Find where the given text appears and provide that cell's center as (X, Y) coordinate. 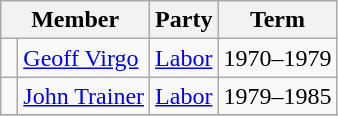
Term (278, 20)
1979–1985 (278, 96)
John Trainer (84, 96)
Geoff Virgo (84, 58)
Party (184, 20)
1970–1979 (278, 58)
Member (76, 20)
